Return the (x, y) coordinate for the center point of the cell that contains the specified text.  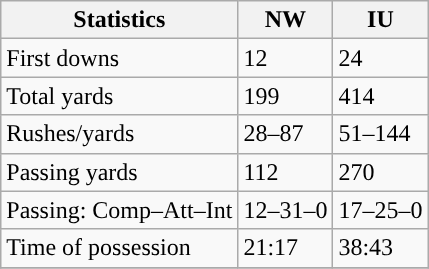
12–31–0 (286, 210)
270 (380, 172)
24 (380, 58)
112 (286, 172)
17–25–0 (380, 210)
Total yards (120, 96)
NW (286, 20)
21:17 (286, 248)
28–87 (286, 134)
Passing yards (120, 172)
12 (286, 58)
414 (380, 96)
38:43 (380, 248)
51–144 (380, 134)
IU (380, 20)
Statistics (120, 20)
Passing: Comp–Att–Int (120, 210)
First downs (120, 58)
Time of possession (120, 248)
Rushes/yards (120, 134)
199 (286, 96)
